Return the [x, y] coordinate for the center point of the cell that contains the specified text.  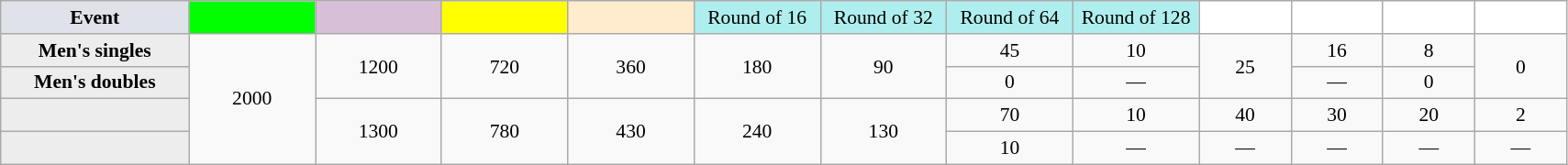
Men's doubles [95, 82]
20 [1429, 115]
360 [631, 66]
Round of 32 [884, 17]
30 [1337, 115]
45 [1010, 50]
Round of 64 [1010, 17]
1300 [379, 132]
180 [757, 66]
780 [505, 132]
240 [757, 132]
1200 [379, 66]
720 [505, 66]
Round of 16 [757, 17]
Men's singles [95, 50]
Round of 128 [1136, 17]
40 [1245, 115]
25 [1245, 66]
2 [1520, 115]
130 [884, 132]
8 [1429, 50]
Event [95, 17]
16 [1337, 50]
2000 [252, 99]
70 [1010, 115]
90 [884, 66]
430 [631, 132]
